Locate the cell with the specified text and output its (X, Y) center coordinate. 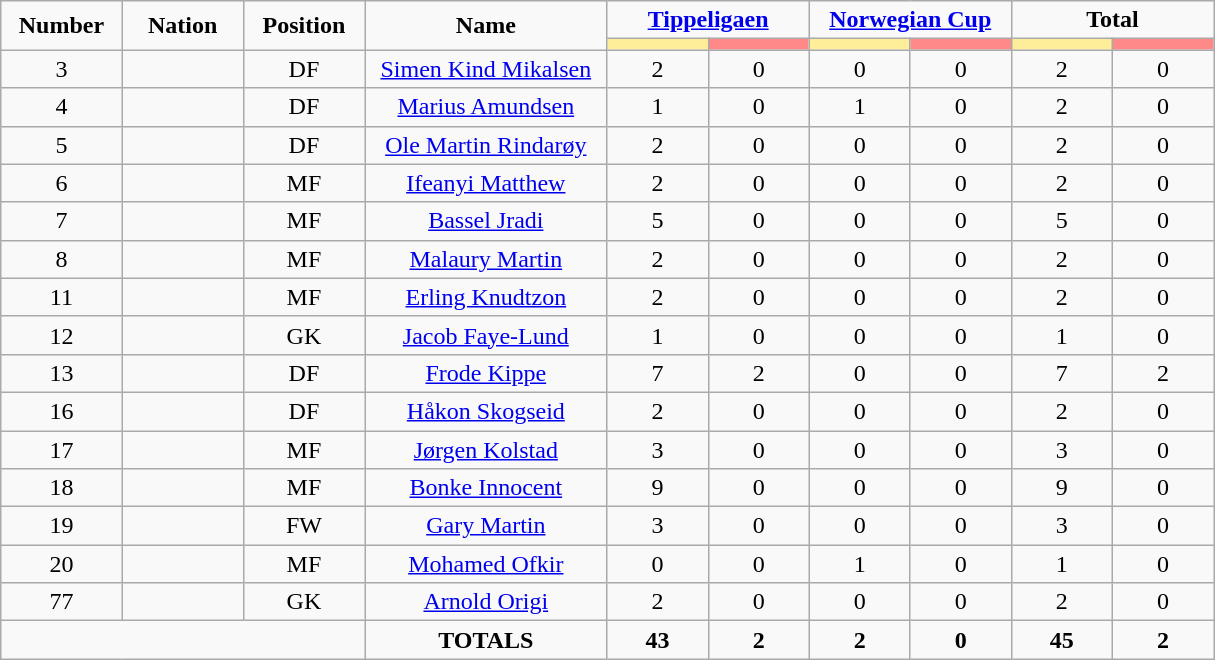
43 (658, 640)
FW (304, 526)
Total (1112, 20)
8 (62, 259)
Håkon Skogseid (486, 411)
13 (62, 373)
Ifeanyi Matthew (486, 183)
18 (62, 488)
Erling Knudtzon (486, 297)
12 (62, 335)
4 (62, 107)
Name (486, 26)
Jørgen Kolstad (486, 449)
TOTALS (486, 640)
Marius Amundsen (486, 107)
Bonke Innocent (486, 488)
77 (62, 602)
19 (62, 526)
16 (62, 411)
Tippeligaen (708, 20)
Position (304, 26)
Arnold Origi (486, 602)
Frode Kippe (486, 373)
Gary Martin (486, 526)
Number (62, 26)
17 (62, 449)
Mohamed Ofkir (486, 564)
Jacob Faye-Lund (486, 335)
45 (1062, 640)
Norwegian Cup (910, 20)
11 (62, 297)
Bassel Jradi (486, 221)
Malaury Martin (486, 259)
Nation (182, 26)
20 (62, 564)
Simen Kind Mikalsen (486, 69)
Ole Martin Rindarøy (486, 145)
6 (62, 183)
